Scan for the cell matching the given text and deliver its (x, y) coordinate at center. 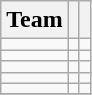
Team (35, 20)
